Extract the [X, Y] coordinate from the center of the cell holding the provided text.  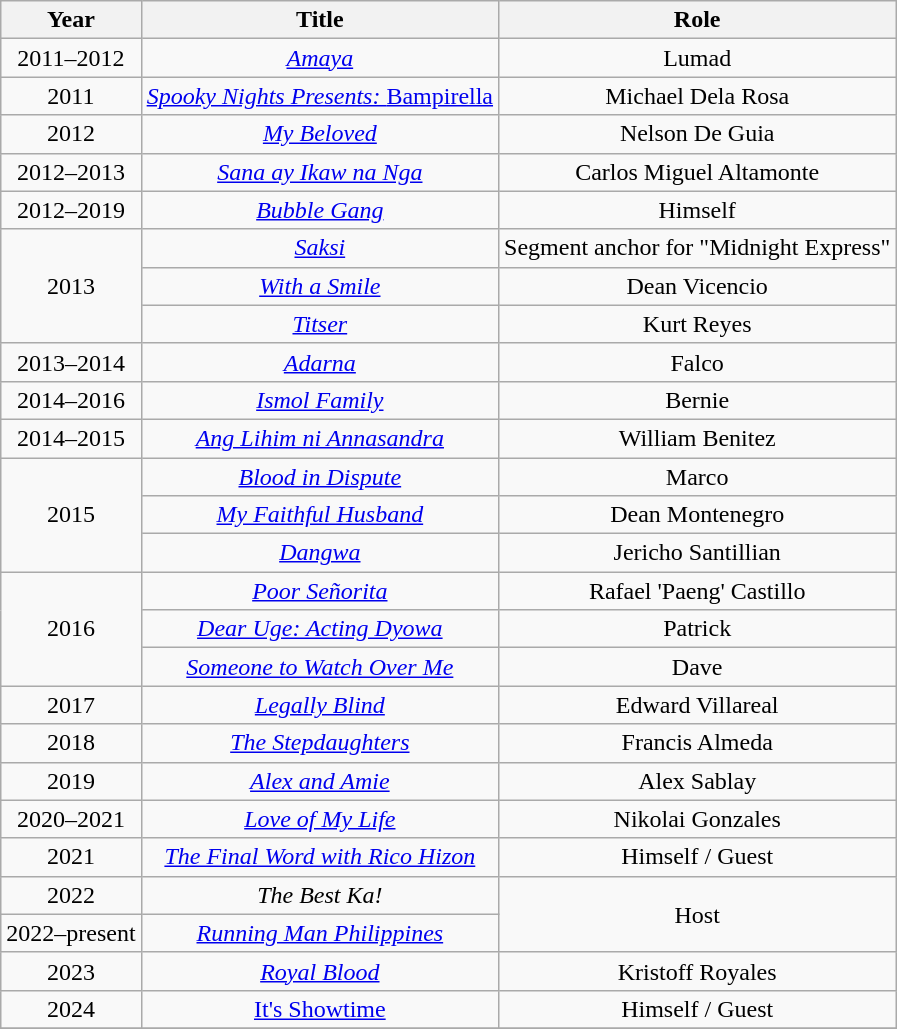
My Faithful Husband [320, 515]
2012 [71, 134]
Blood in Dispute [320, 477]
Royal Blood [320, 971]
Love of My Life [320, 819]
With a Smile [320, 286]
2015 [71, 515]
Alex Sablay [698, 781]
Rafael 'Paeng' Castillo [698, 591]
2014–2015 [71, 438]
Alex and Amie [320, 781]
The Final Word with Rico Hizon [320, 857]
Lumad [698, 58]
2012–2019 [71, 210]
2022 [71, 895]
Spooky Nights Presents: Bampirella [320, 96]
The Best Ka! [320, 895]
2012–2013 [71, 172]
Bubble Gang [320, 210]
The Stepdaughters [320, 743]
Someone to Watch Over Me [320, 667]
Dangwa [320, 553]
Dean Montenegro [698, 515]
Kristoff Royales [698, 971]
Ismol Family [320, 400]
Himself [698, 210]
Role [698, 20]
2019 [71, 781]
Saksi [320, 248]
Title [320, 20]
2021 [71, 857]
Jericho Santillian [698, 553]
Bernie [698, 400]
Running Man Philippines [320, 933]
2022–present [71, 933]
Year [71, 20]
Segment anchor for "Midnight Express" [698, 248]
Carlos Miguel Altamonte [698, 172]
Poor Señorita [320, 591]
2013 [71, 286]
Michael Dela Rosa [698, 96]
William Benitez [698, 438]
Falco [698, 362]
My Beloved [320, 134]
Nelson De Guia [698, 134]
2018 [71, 743]
2011–2012 [71, 58]
2016 [71, 629]
Legally Blind [320, 705]
Sana ay Ikaw na Nga [320, 172]
2020–2021 [71, 819]
Host [698, 914]
Edward Villareal [698, 705]
Kurt Reyes [698, 324]
Dear Uge: Acting Dyowa [320, 629]
Dean Vicencio [698, 286]
2017 [71, 705]
2014–2016 [71, 400]
2024 [71, 1009]
Ang Lihim ni Annasandra [320, 438]
Adarna [320, 362]
2013–2014 [71, 362]
Amaya [320, 58]
Patrick [698, 629]
2011 [71, 96]
Marco [698, 477]
It's Showtime [320, 1009]
Dave [698, 667]
Francis Almeda [698, 743]
2023 [71, 971]
Titser [320, 324]
Nikolai Gonzales [698, 819]
